Return (x, y) of the center of cell containing provided text 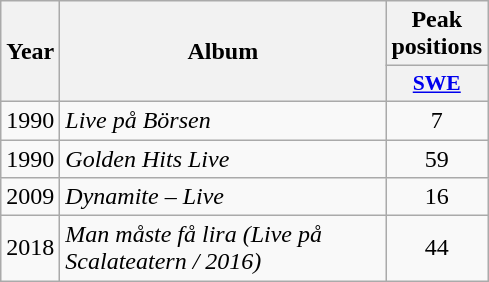
59 (437, 159)
Album (223, 52)
44 (437, 248)
Live på Börsen (223, 120)
SWE (437, 84)
Golden Hits Live (223, 159)
Man måste få lira (Live på Scalateatern / 2016) (223, 248)
7 (437, 120)
Peak positions (437, 34)
16 (437, 197)
2009 (30, 197)
Year (30, 52)
Dynamite – Live (223, 197)
2018 (30, 248)
